Capture the cell that displays the provided text and extract its (X, Y) central coordinate. 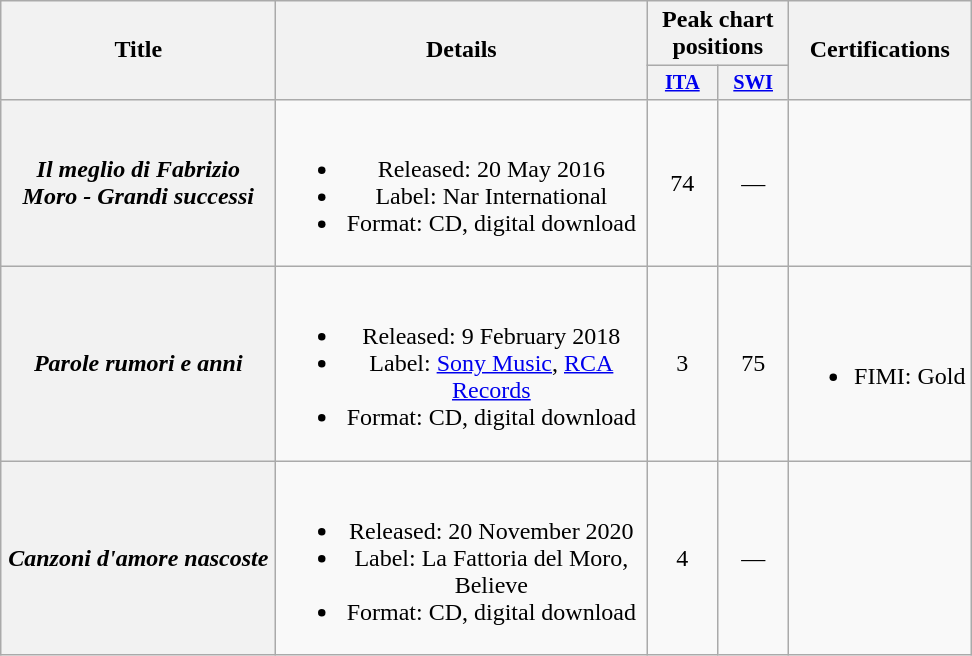
Canzoni d'amore nascoste (138, 558)
Released: 20 May 2016Label: Nar InternationalFormat: CD, digital download (462, 182)
4 (682, 558)
3 (682, 364)
Released: 9 February 2018Label: Sony Music, RCA RecordsFormat: CD, digital download (462, 364)
Peak chart positions (718, 34)
Details (462, 50)
FIMI: Gold (880, 364)
ITA (682, 83)
Title (138, 50)
Released: 20 November 2020Label: La Fattoria del Moro, BelieveFormat: CD, digital download (462, 558)
SWI (754, 83)
Parole rumori e anni (138, 364)
74 (682, 182)
75 (754, 364)
Certifications (880, 50)
Il meglio di Fabrizio Moro - Grandi successi (138, 182)
